Provide the (x, y) coordinate of the cell's center where the given text is located.  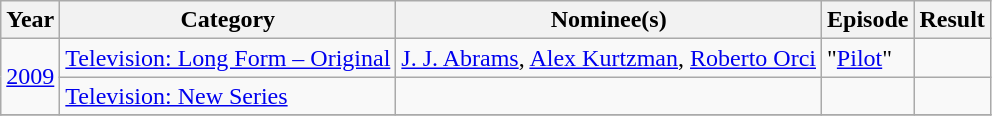
Television: Long Form – Original (228, 58)
Result (952, 20)
Nominee(s) (609, 20)
"Pilot" (868, 58)
Television: New Series (228, 96)
J. J. Abrams, Alex Kurtzman, Roberto Orci (609, 58)
2009 (30, 77)
Year (30, 20)
Category (228, 20)
Episode (868, 20)
